From the cell containing the given text, extract its center point as [x, y] coordinate. 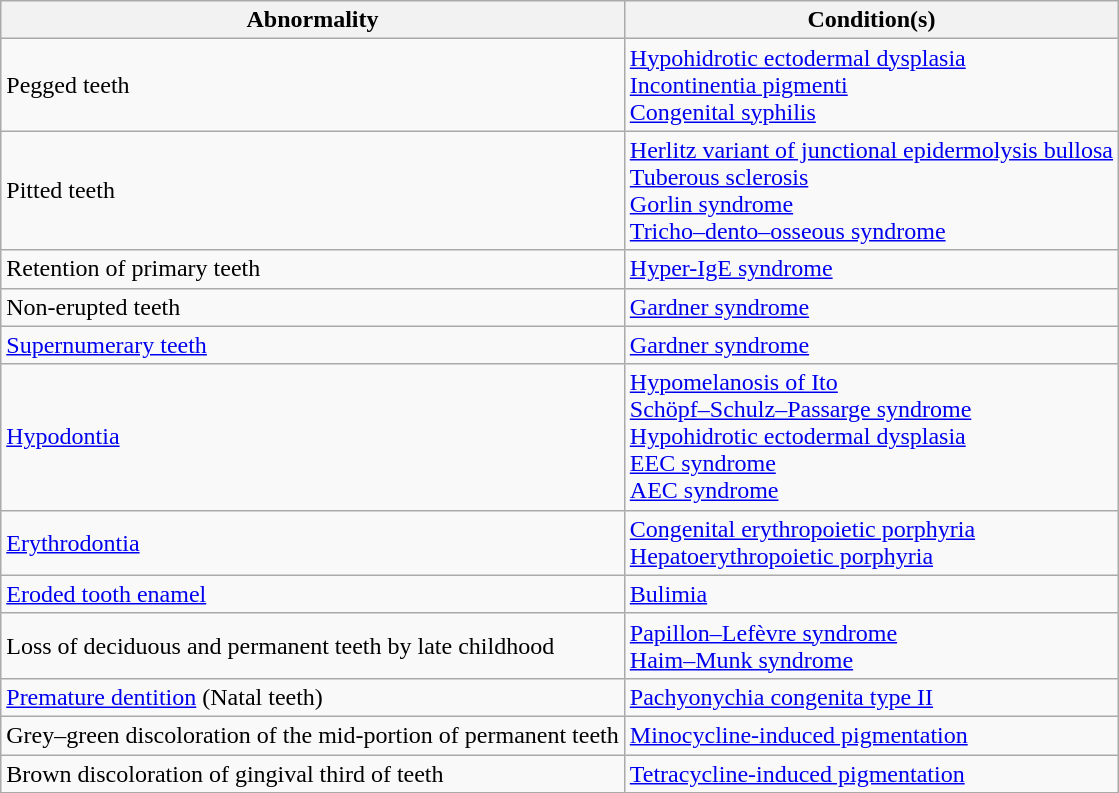
Minocycline-induced pigmentation [871, 735]
Pegged teeth [313, 85]
Brown discoloration of gingival third of teeth [313, 773]
Congenital erythropoietic porphyriaHepatoerythropoietic porphyria [871, 542]
Grey–green discoloration of the mid-portion of permanent teeth [313, 735]
Hypomelanosis of ItoSchöpf–Schulz–Passarge syndromeHypohidrotic ectodermal dysplasiaEEC syndromeAEC syndrome [871, 437]
Loss of deciduous and permanent teeth by late childhood [313, 646]
Condition(s) [871, 20]
Bulimia [871, 594]
Hypodontia [313, 437]
Papillon–Lefèvre syndromeHaim–Munk syndrome [871, 646]
Abnormality [313, 20]
Non-erupted teeth [313, 307]
Supernumerary teeth [313, 345]
Tetracycline-induced pigmentation [871, 773]
Retention of primary teeth [313, 269]
Premature dentition (Natal teeth) [313, 697]
Erythrodontia [313, 542]
Pachyonychia congenita type II [871, 697]
Pitted teeth [313, 190]
Hyper-IgE syndrome [871, 269]
Herlitz variant of junctional epidermolysis bullosaTuberous sclerosisGorlin syndromeTricho–dento–osseous syndrome [871, 190]
Eroded tooth enamel [313, 594]
Hypohidrotic ectodermal dysplasiaIncontinentia pigmentiCongenital syphilis [871, 85]
